Scan for the cell matching the given text and deliver its (x, y) coordinate at center. 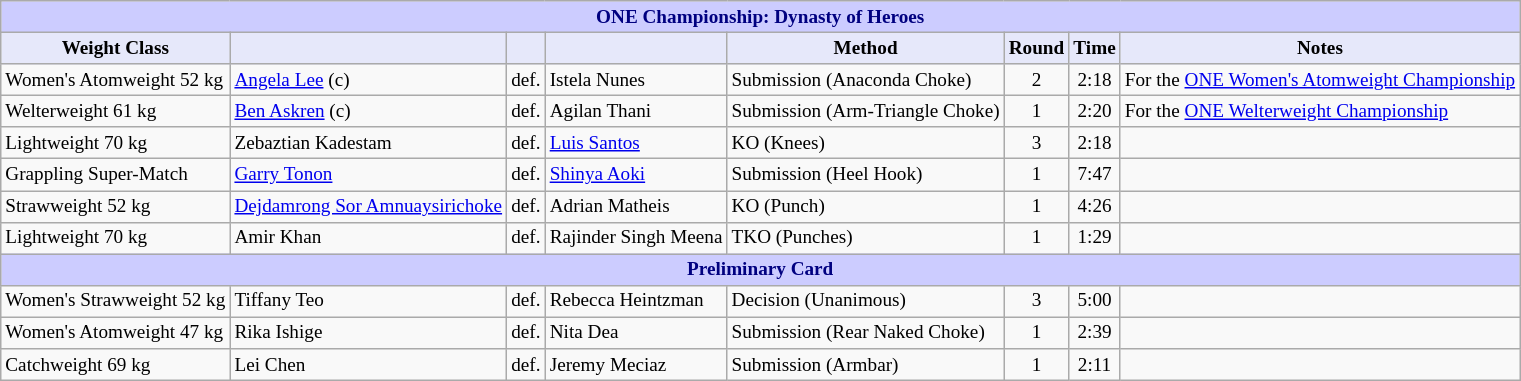
Decision (Unanimous) (866, 301)
Zebaztian Kadestam (368, 143)
Istela Nunes (636, 80)
1:29 (1094, 238)
KO (Knees) (866, 143)
Notes (1320, 48)
Submission (Armbar) (866, 365)
TKO (Punches) (866, 238)
Nita Dea (636, 333)
Method (866, 48)
Women's Atomweight 52 kg (116, 80)
Garry Tonon (368, 175)
Catchweight 69 kg (116, 365)
Dejdamrong Sor Amnuaysirichoke (368, 206)
Tiffany Teo (368, 301)
Shinya Aoki (636, 175)
For the ONE Welterweight Championship (1320, 111)
Amir Khan (368, 238)
2:39 (1094, 333)
7:47 (1094, 175)
Rika Ishige (368, 333)
Lei Chen (368, 365)
Adrian Matheis (636, 206)
Strawweight 52 kg (116, 206)
Luis Santos (636, 143)
4:26 (1094, 206)
Submission (Arm-Triangle Choke) (866, 111)
KO (Punch) (866, 206)
2:11 (1094, 365)
Women's Atomweight 47 kg (116, 333)
Angela Lee (c) (368, 80)
Submission (Anaconda Choke) (866, 80)
2:20 (1094, 111)
Preliminary Card (760, 270)
Welterweight 61 kg (116, 111)
Time (1094, 48)
Rajinder Singh Meena (636, 238)
Jeremy Meciaz (636, 365)
Grappling Super-Match (116, 175)
Weight Class (116, 48)
Rebecca Heintzman (636, 301)
ONE Championship: Dynasty of Heroes (760, 17)
5:00 (1094, 301)
For the ONE Women's Atomweight Championship (1320, 80)
Round (1036, 48)
2 (1036, 80)
Submission (Rear Naked Choke) (866, 333)
Women's Strawweight 52 kg (116, 301)
Submission (Heel Hook) (866, 175)
Ben Askren (c) (368, 111)
Agilan Thani (636, 111)
